Scan for the cell matching the given text and deliver its (X, Y) coordinate at center. 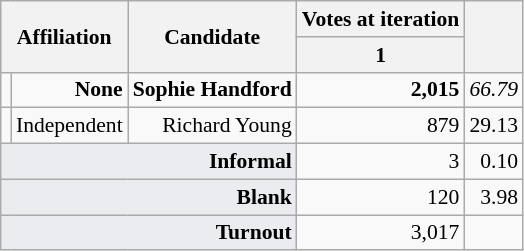
0.10 (494, 162)
2,015 (381, 90)
Votes at iteration (381, 19)
3,017 (381, 233)
Candidate (212, 36)
3 (381, 162)
Informal (149, 162)
Affiliation (64, 36)
66.79 (494, 90)
Blank (149, 197)
1 (381, 55)
879 (381, 126)
Richard Young (212, 126)
Turnout (149, 233)
120 (381, 197)
3.98 (494, 197)
None (70, 90)
Sophie Handford (212, 90)
29.13 (494, 126)
Independent (70, 126)
